Search for the cell housing the specified text and yield its (x, y) center coordinate. 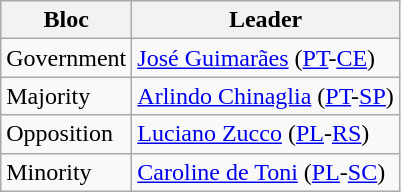
Opposition (66, 134)
Caroline de Toni (PL-SC) (266, 172)
Bloc (66, 20)
Arlindo Chinaglia (PT-SP) (266, 96)
Luciano Zucco (PL-RS) (266, 134)
Government (66, 58)
Leader (266, 20)
Majority (66, 96)
José Guimarães (PT-CE) (266, 58)
Minority (66, 172)
